Identify which cell holds the provided text, then report its [X, Y] central coordinate. 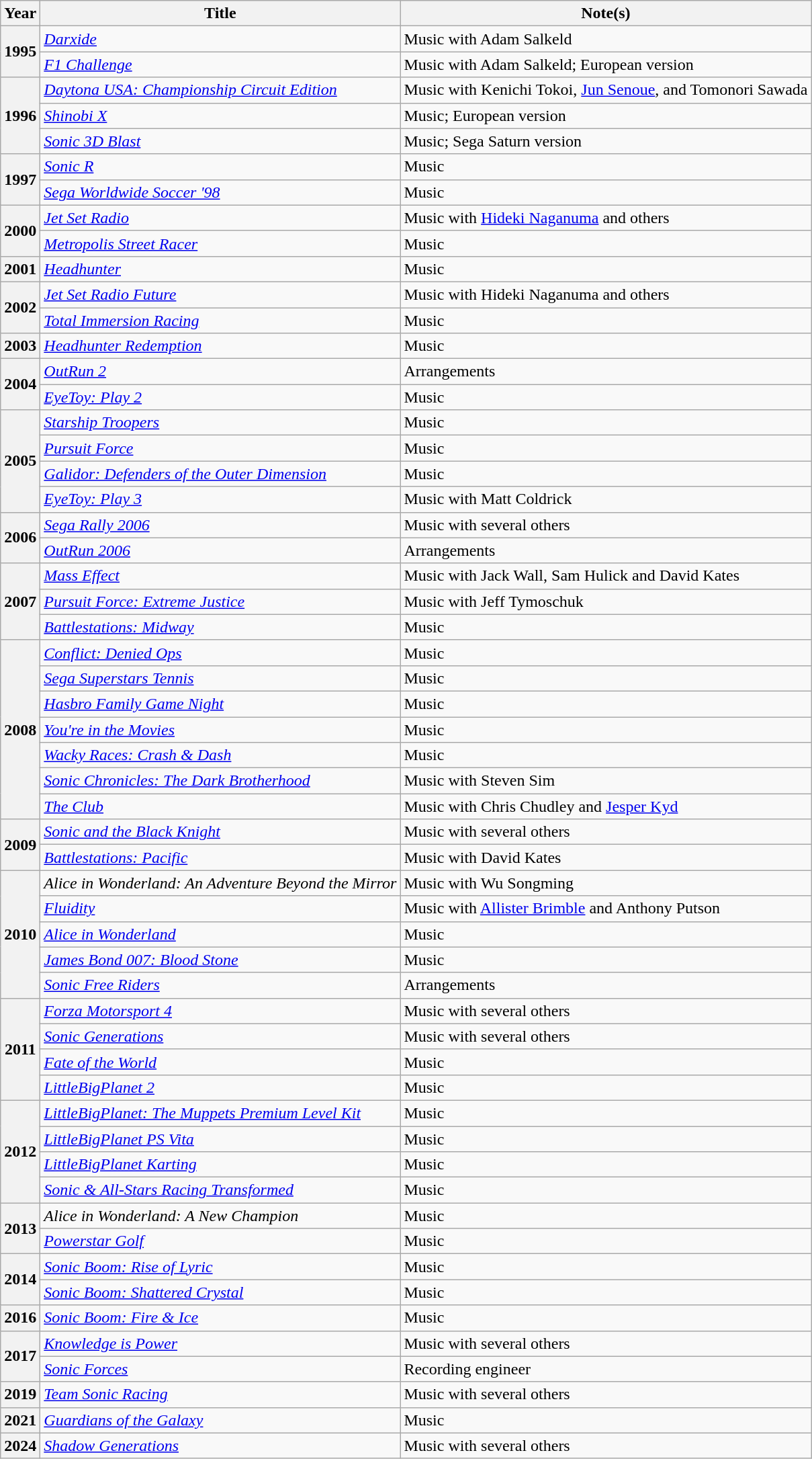
Jet Set Radio [220, 218]
Fluidity [220, 909]
Battlestations: Pacific [220, 858]
OutRun 2 [220, 372]
Sonic Boom: Fire & Ice [220, 1318]
Music with David Kates [606, 858]
Hasbro Family Game Night [220, 704]
Music with Jeff Tymoschuk [606, 601]
Sonic Forces [220, 1369]
2014 [20, 1280]
2003 [20, 346]
Sonic Boom: Shattered Crystal [220, 1292]
Forza Motorsport 4 [220, 1011]
You're in the Movies [220, 729]
Galidor: Defenders of the Outer Dimension [220, 474]
2000 [20, 231]
Music with Chris Chudley and Jesper Kyd [606, 806]
Music; Sega Saturn version [606, 141]
Sonic 3D Blast [220, 141]
Shinobi X [220, 116]
2019 [20, 1394]
Music with Adam Salkeld; European version [606, 65]
2013 [20, 1228]
2024 [20, 1446]
2016 [20, 1318]
2021 [20, 1420]
2009 [20, 845]
Sonic Boom: Rise of Lyric [220, 1267]
Sega Worldwide Soccer '98 [220, 192]
2008 [20, 729]
Music with Steven Sim [606, 781]
Music with Kenichi Tokoi, Jun Senoue, and Tomonori Sawada [606, 90]
Sonic Generations [220, 1036]
Shadow Generations [220, 1446]
Team Sonic Racing [220, 1394]
Sonic Free Riders [220, 985]
Jet Set Radio Future [220, 294]
2007 [20, 601]
Darxide [220, 39]
LittleBigPlanet PS Vita [220, 1139]
Powerstar Golf [220, 1241]
LittleBigPlanet 2 [220, 1087]
F1 Challenge [220, 65]
EyeToy: Play 2 [220, 397]
Music with Allister Brimble and Anthony Putson [606, 909]
Alice in Wonderland: A New Champion [220, 1216]
Battlestations: Midway [220, 627]
Sonic Chronicles: The Dark Brotherhood [220, 781]
2006 [20, 538]
2001 [20, 269]
1995 [20, 52]
Sonic R [220, 167]
EyeToy: Play 3 [220, 499]
2002 [20, 307]
LittleBigPlanet: The Muppets Premium Level Kit [220, 1113]
Total Immersion Racing [220, 321]
2011 [20, 1049]
Pursuit Force [220, 448]
Music; European version [606, 116]
Title [220, 13]
Sega Rally 2006 [220, 525]
LittleBigPlanet Karting [220, 1165]
Mass Effect [220, 576]
Sega Superstars Tennis [220, 678]
Headhunter [220, 269]
2004 [20, 384]
Starship Troopers [220, 423]
Music with Wu Songming [606, 883]
Sonic and the Black Knight [220, 832]
2010 [20, 934]
Metropolis Street Racer [220, 243]
Music with Matt Coldrick [606, 499]
Sonic & All-Stars Racing Transformed [220, 1190]
2017 [20, 1356]
OutRun 2006 [220, 550]
2005 [20, 461]
1997 [20, 179]
Headhunter Redemption [220, 346]
Fate of the World [220, 1062]
Guardians of the Galaxy [220, 1420]
Recording engineer [606, 1369]
Music with Adam Salkeld [606, 39]
Knowledge is Power [220, 1343]
1996 [20, 116]
Conflict: Denied Ops [220, 653]
Note(s) [606, 13]
Pursuit Force: Extreme Justice [220, 601]
Daytona USA: Championship Circuit Edition [220, 90]
The Club [220, 806]
Music with Jack Wall, Sam Hulick and David Kates [606, 576]
Year [20, 13]
Alice in Wonderland [220, 934]
Alice in Wonderland: An Adventure Beyond the Mirror [220, 883]
Wacky Races: Crash & Dash [220, 755]
James Bond 007: Blood Stone [220, 960]
2012 [20, 1151]
